Determine the [X, Y] coordinate at the center of the cell enclosing the given text.  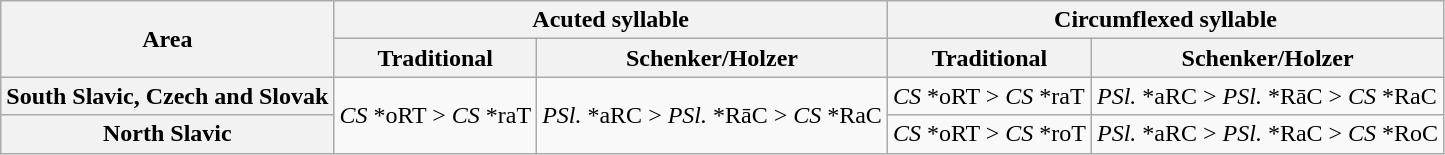
South Slavic, Czech and Slovak [168, 96]
CS *oRT > CS *roT [989, 134]
Acuted syllable [611, 20]
PSl. *aRC > PSl. *RaC > CS *RoC [1267, 134]
Circumflexed syllable [1165, 20]
North Slavic [168, 134]
Area [168, 39]
